For the text-containing cell, return its midpoint in (X, Y) coordinate format. 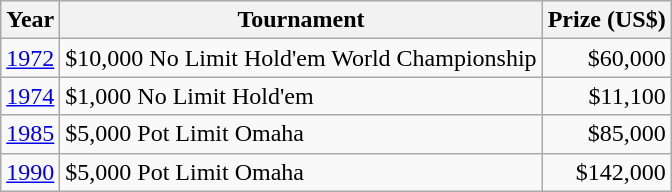
$11,100 (606, 96)
$60,000 (606, 58)
$85,000 (606, 134)
1972 (30, 58)
$1,000 No Limit Hold'em (301, 96)
1985 (30, 134)
1974 (30, 96)
1990 (30, 172)
Year (30, 20)
Tournament (301, 20)
$142,000 (606, 172)
$10,000 No Limit Hold'em World Championship (301, 58)
Prize (US$) (606, 20)
